Determine the [X, Y] coordinate at the center of the cell enclosing the given text.  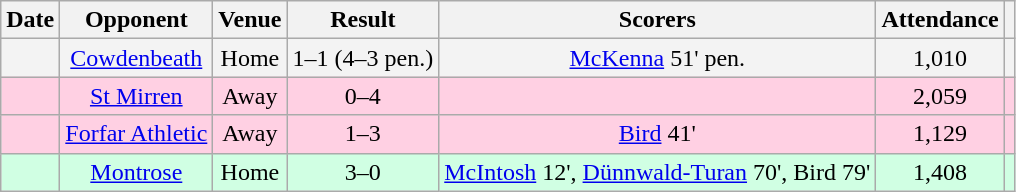
Forfar Athletic [136, 134]
Venue [250, 20]
Date [30, 20]
0–4 [363, 96]
St Mirren [136, 96]
McIntosh 12', Dünnwald-Turan 70', Bird 79' [658, 172]
1,010 [940, 58]
1–3 [363, 134]
McKenna 51' pen. [658, 58]
Opponent [136, 20]
Scorers [658, 20]
1–1 (4–3 pen.) [363, 58]
3–0 [363, 172]
1,408 [940, 172]
Result [363, 20]
2,059 [940, 96]
Attendance [940, 20]
Cowdenbeath [136, 58]
Montrose [136, 172]
Bird 41' [658, 134]
1,129 [940, 134]
